Pinpoint the cell where the given text exists, returning its [x, y] midpoint coordinate. 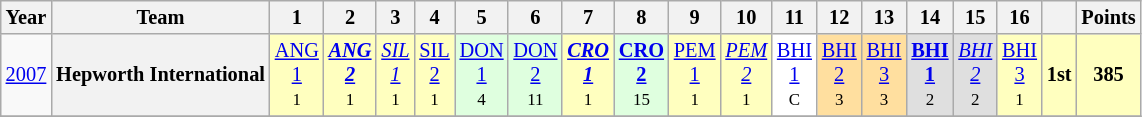
ANG21 [350, 75]
3 [395, 17]
DON211 [535, 75]
PEM21 [746, 75]
BHI33 [884, 75]
PEM11 [695, 75]
11 [794, 17]
10 [746, 17]
8 [642, 17]
13 [884, 17]
15 [975, 17]
SIL11 [395, 75]
4 [434, 17]
BHI31 [1020, 75]
SIL21 [434, 75]
12 [840, 17]
Team [160, 17]
16 [1020, 17]
BHI1C [794, 75]
CRO11 [588, 75]
1st [1060, 75]
9 [695, 17]
BHI12 [930, 75]
14 [930, 17]
2007 [26, 75]
5 [482, 17]
BHI22 [975, 75]
1 [297, 17]
6 [535, 17]
385 [1108, 75]
Hepworth International [160, 75]
DON14 [482, 75]
2 [350, 17]
ANG11 [297, 75]
Year [26, 17]
7 [588, 17]
Points [1108, 17]
BHI23 [840, 75]
CRO215 [642, 75]
